Determine the (x, y) coordinate at the center of the cell enclosing the given text.  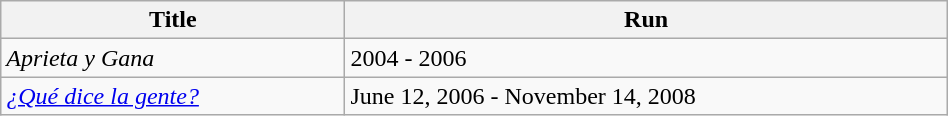
Title (173, 20)
2004 - 2006 (646, 58)
Run (646, 20)
¿Qué dice la gente? (173, 96)
Aprieta y Gana (173, 58)
June 12, 2006 - November 14, 2008 (646, 96)
